Capture the cell that displays the provided text and extract its [x, y] central coordinate. 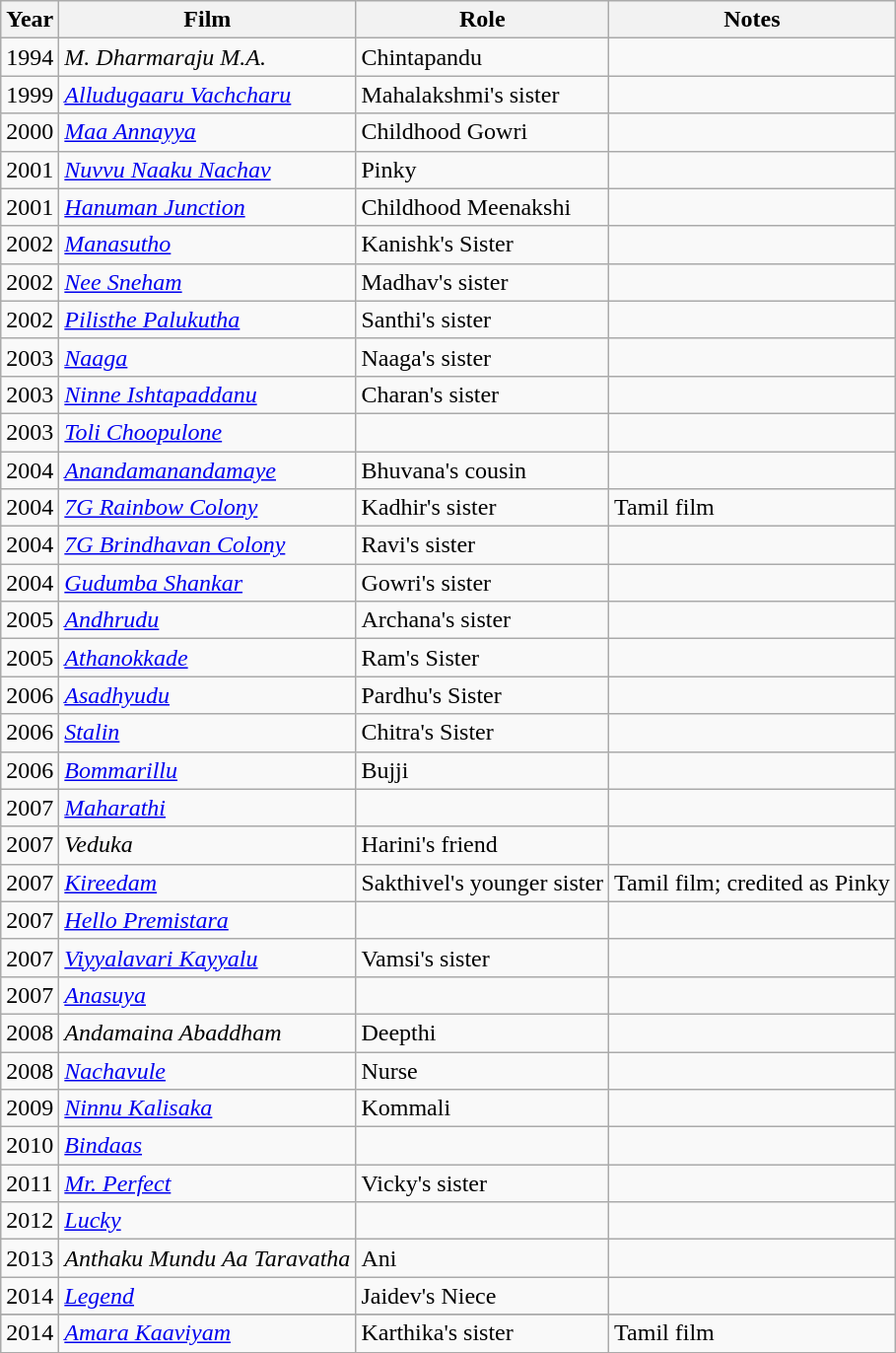
Gowri's sister [483, 583]
Kireedam [207, 883]
Nuvvu Naaku Nachav [207, 170]
Chintapandu [483, 57]
Hello Premistara [207, 920]
Maa Annayya [207, 132]
Anandamanandamaye [207, 470]
Naaga's sister [483, 357]
Lucky [207, 1221]
Ravi's sister [483, 545]
Ram's Sister [483, 658]
Mahalakshmi's sister [483, 95]
Role [483, 20]
Pinky [483, 170]
M. Dharmaraju M.A. [207, 57]
Harini's friend [483, 845]
Gudumba Shankar [207, 583]
Notes [753, 20]
Andhrudu [207, 620]
Nurse [483, 1070]
Ani [483, 1258]
Toli Choopulone [207, 432]
Hanuman Junction [207, 207]
Bindaas [207, 1146]
Ninne Ishtapaddanu [207, 394]
Karthika's sister [483, 1333]
Bujji [483, 770]
2000 [30, 132]
Charan's sister [483, 394]
Andamaina Abaddham [207, 1033]
Pardhu's Sister [483, 695]
Vicky's sister [483, 1183]
Santhi's sister [483, 320]
Kadhir's sister [483, 508]
Anthaku Mundu Aa Taravatha [207, 1258]
2013 [30, 1258]
Ninnu Kalisaka [207, 1108]
Alludugaaru Vachcharu [207, 95]
Bhuvana's cousin [483, 470]
Anasuya [207, 995]
Jaidev's Niece [483, 1296]
2009 [30, 1108]
Bommarillu [207, 770]
Kanishk's Sister [483, 245]
Manasutho [207, 245]
Asadhyudu [207, 695]
Stalin [207, 733]
Vamsi's sister [483, 958]
1999 [30, 95]
Athanokkade [207, 658]
Sakthivel's younger sister [483, 883]
Legend [207, 1296]
Chitra's Sister [483, 733]
Archana's sister [483, 620]
Childhood Gowri [483, 132]
Amara Kaaviyam [207, 1333]
Madhav's sister [483, 282]
1994 [30, 57]
Maharathi [207, 808]
Veduka [207, 845]
7G Brindhavan Colony [207, 545]
Naaga [207, 357]
Tamil film; credited as Pinky [753, 883]
2010 [30, 1146]
Childhood Meenakshi [483, 207]
Viyyalavari Kayyalu [207, 958]
Kommali [483, 1108]
2011 [30, 1183]
7G Rainbow Colony [207, 508]
Film [207, 20]
Mr. Perfect [207, 1183]
Pilisthe Palukutha [207, 320]
Nachavule [207, 1070]
Nee Sneham [207, 282]
Year [30, 20]
Deepthi [483, 1033]
2012 [30, 1221]
